Return the [x, y] coordinate for the center point of the cell that contains the specified text.  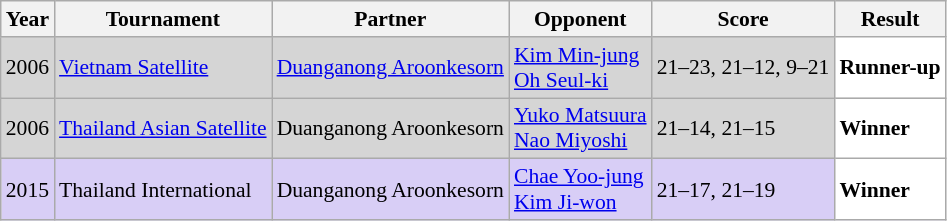
Thailand Asian Satellite [163, 128]
Opponent [580, 19]
21–17, 21–19 [744, 190]
Yuko Matsuura Nao Miyoshi [580, 128]
Score [744, 19]
Result [890, 19]
Chae Yoo-jung Kim Ji-won [580, 190]
Kim Min-jung Oh Seul-ki [580, 68]
2015 [28, 190]
21–23, 21–12, 9–21 [744, 68]
Year [28, 19]
Runner-up [890, 68]
Thailand International [163, 190]
21–14, 21–15 [744, 128]
Vietnam Satellite [163, 68]
Partner [390, 19]
Tournament [163, 19]
